Extract the (x, y) coordinate from the center of the cell holding the provided text.  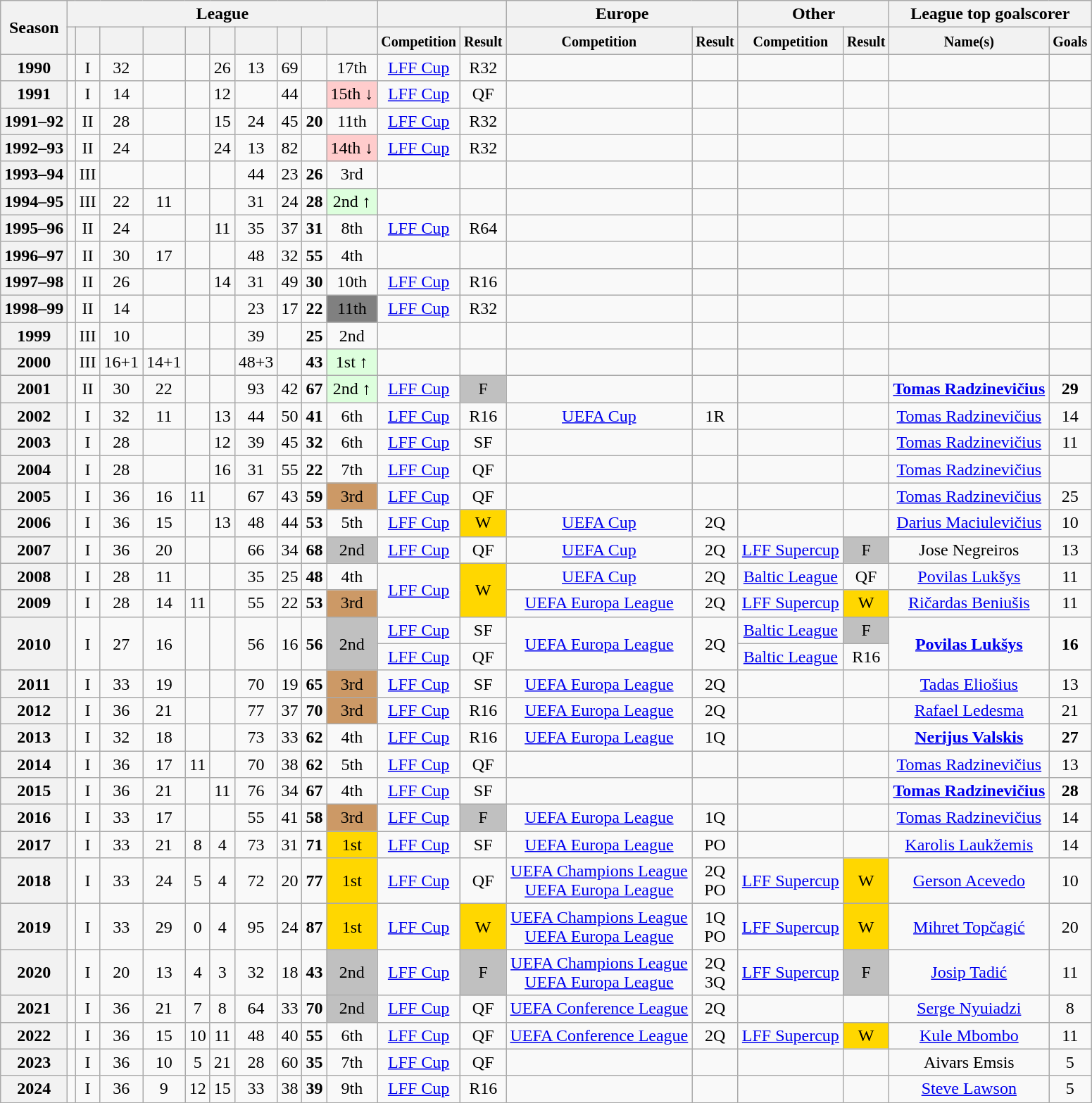
1990 (34, 68)
R64 (483, 228)
15th ↓ (352, 94)
93 (256, 389)
Mihret Topčagić (969, 926)
2010 (34, 643)
2009 (34, 603)
2023 (34, 1062)
42 (290, 389)
Aivars Emsis (969, 1062)
49 (290, 282)
17th (352, 68)
Goals (1070, 41)
Name(s) (969, 41)
1995–96 (34, 228)
1993–94 (34, 175)
64 (256, 1009)
2015 (34, 791)
League (222, 14)
2002 (34, 416)
Kule Mbombo (969, 1035)
16+1 (121, 363)
1st ↑ (352, 363)
58 (314, 818)
2024 (34, 1089)
2022 (34, 1035)
2005 (34, 496)
2Q3Q (715, 973)
Josip Tadić (969, 973)
14+1 (165, 363)
71 (314, 845)
1999 (34, 336)
Steve Lawson (969, 1089)
68 (314, 550)
2020 (34, 973)
1992–93 (34, 148)
65 (314, 683)
1QPO (715, 926)
9 (165, 1089)
Darius Maciulevičius (969, 523)
69 (290, 68)
Nerijus Valskis (969, 737)
Season (34, 27)
Jose Negreiros (969, 550)
2QPO (715, 881)
87 (314, 926)
Tadas Eliošius (969, 683)
95 (256, 926)
1991 (34, 94)
66 (256, 550)
2000 (34, 363)
9th (352, 1089)
Serge Nyuiadzi (969, 1009)
50 (290, 416)
2019 (34, 926)
League top goalscorer (990, 14)
PO (715, 845)
60 (290, 1062)
Karolis Laukžemis (969, 845)
1996–97 (34, 255)
2004 (34, 469)
2011 (34, 683)
Other (814, 14)
8th (352, 228)
10th (352, 282)
48+3 (256, 363)
14th ↓ (352, 148)
2007 (34, 550)
Europe (622, 14)
2018 (34, 881)
1R (715, 416)
72 (256, 881)
Rafael Ledesma (969, 710)
59 (314, 496)
1997–98 (34, 282)
2001 (34, 389)
7 (197, 1009)
2012 (34, 710)
2003 (34, 443)
2006 (34, 523)
2021 (34, 1009)
2014 (34, 764)
2016 (34, 818)
0 (197, 926)
2017 (34, 845)
1998–99 (34, 308)
2008 (34, 576)
2013 (34, 737)
3 (222, 973)
1991–92 (34, 121)
76 (256, 791)
40 (290, 1035)
Ričardas Beniušis (969, 603)
1994–95 (34, 201)
82 (290, 148)
Gerson Acevedo (969, 881)
